Return the (X, Y) coordinate for the center point of the cell that contains the specified text.  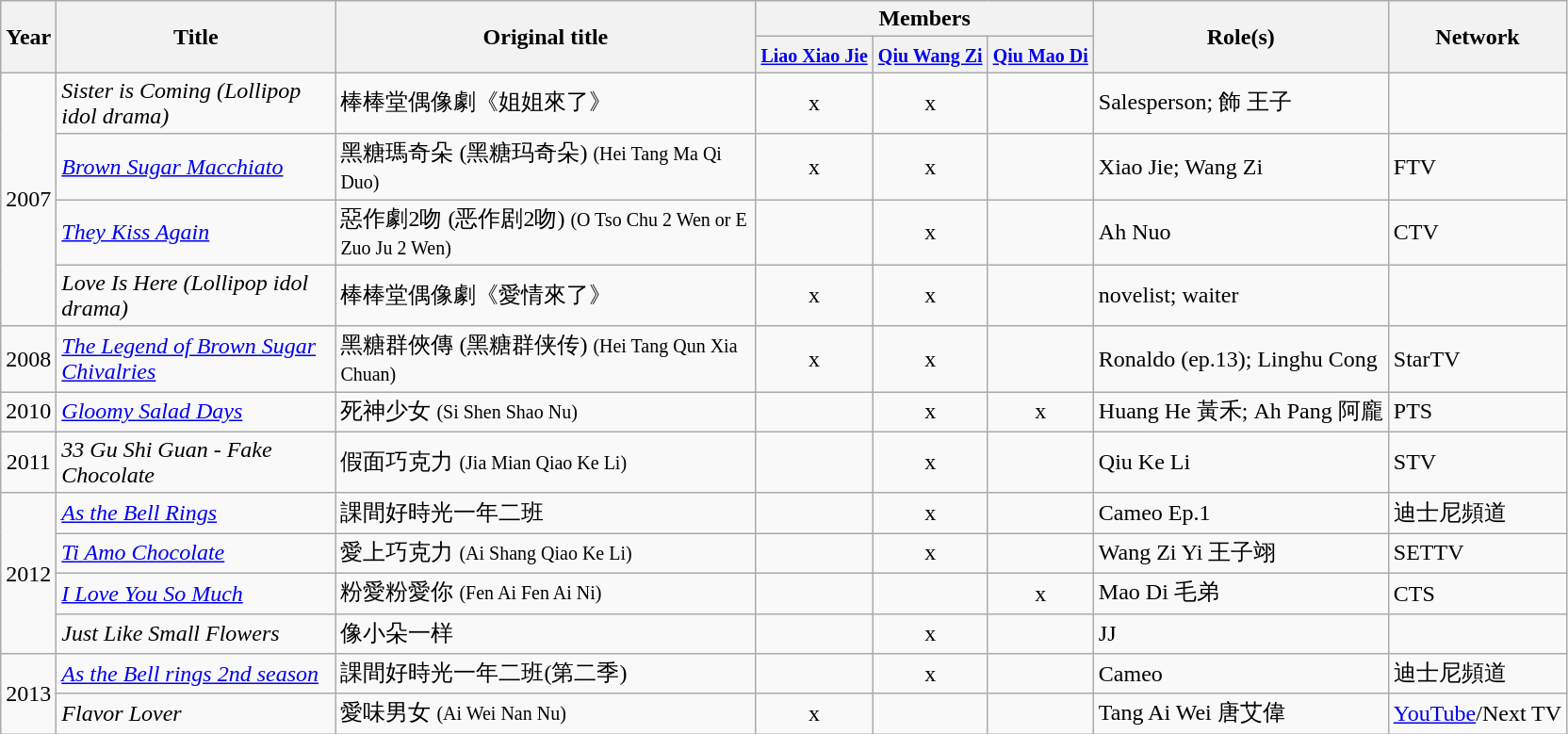
CTV (1478, 233)
Ronaldo (ep.13); Linghu Cong (1240, 359)
黑糖瑪奇朵 (黑糖玛奇朵) (Hei Tang Ma Qi Duo) (546, 167)
棒棒堂偶像劇《愛情來了》 (546, 296)
I Love You So Much (196, 594)
Network (1478, 37)
SETTV (1478, 554)
愛味男女 (Ai Wei Nan Nu) (546, 714)
Flavor Lover (196, 714)
Cameo (1240, 675)
33 Gu Shi Guan - Fake Chocolate (196, 462)
Xiao Jie; Wang Zi (1240, 167)
惡作劇2吻 (恶作剧2吻) (O Tso Chu 2 Wen or E Zuo Ju 2 Wen) (546, 233)
STV (1478, 462)
粉愛粉愛你 (Fen Ai Fen Ai Ni) (546, 594)
Members (924, 19)
Title (196, 37)
Just Like Small Flowers (196, 633)
2012 (28, 573)
Qiu Ke Li (1240, 462)
課間好時光一年二班 (546, 513)
Mao Di 毛弟 (1240, 594)
2008 (28, 359)
Huang He 黃禾; Ah Pang 阿龐 (1240, 413)
YouTube/Next TV (1478, 714)
Salesperson; 飾 王子 (1240, 104)
死神少女 (Si Shen Shao Nu) (546, 413)
黑糖群俠傳 (黑糖群侠传) (Hei Tang Qun Xia Chuan) (546, 359)
They Kiss Again (196, 233)
2010 (28, 413)
愛上巧克力 (Ai Shang Qiao Ke Li) (546, 554)
FTV (1478, 167)
假面巧克力 (Jia Mian Qiao Ke Li) (546, 462)
Qiu Mao Di (1040, 55)
Ah Nuo (1240, 233)
Brown Sugar Macchiato (196, 167)
Cameo Ep.1 (1240, 513)
Tang Ai Wei 唐艾偉 (1240, 714)
Ti Amo Chocolate (196, 554)
novelist; waiter (1240, 296)
Love Is Here (Lollipop idol drama) (196, 296)
Qiu Wang Zi (930, 55)
2007 (28, 200)
2011 (28, 462)
StarTV (1478, 359)
Liao Xiao Jie (814, 55)
Sister is Coming (Lollipop idol drama) (196, 104)
像小朵一样 (546, 633)
As the Bell rings 2nd season (196, 675)
Original title (546, 37)
Gloomy Salad Days (196, 413)
Role(s) (1240, 37)
2013 (28, 693)
Year (28, 37)
The Legend of Brown Sugar Chivalries (196, 359)
As the Bell Rings (196, 513)
Wang Zi Yi 王子翊 (1240, 554)
PTS (1478, 413)
課間好時光一年二班(第二季) (546, 675)
CTS (1478, 594)
JJ (1240, 633)
棒棒堂偶像劇《姐姐來了》 (546, 104)
